Pinpoint the cell where the given text exists, returning its (x, y) midpoint coordinate. 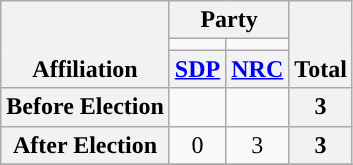
NRC (258, 69)
Affiliation (86, 44)
Party (228, 20)
SDP (197, 69)
Before Election (86, 107)
0 (197, 145)
After Election (86, 145)
Total (321, 44)
